Extract the (x, y) coordinate from the center of the cell holding the provided text.  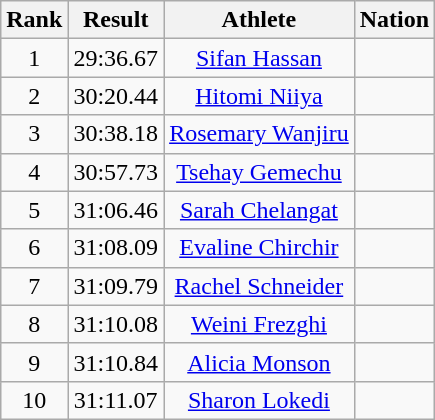
30:38.18 (116, 134)
9 (34, 362)
31:10.84 (116, 362)
8 (34, 324)
Sharon Lokedi (260, 400)
3 (34, 134)
Hitomi Niiya (260, 96)
30:57.73 (116, 172)
1 (34, 58)
4 (34, 172)
10 (34, 400)
5 (34, 210)
Rank (34, 20)
Result (116, 20)
Evaline Chirchir (260, 248)
31:09.79 (116, 286)
Athlete (260, 20)
Sifan Hassan (260, 58)
29:36.67 (116, 58)
7 (34, 286)
Alicia Monson (260, 362)
31:08.09 (116, 248)
Rachel Schneider (260, 286)
31:06.46 (116, 210)
31:10.08 (116, 324)
30:20.44 (116, 96)
Sarah Chelangat (260, 210)
Weini Frezghi (260, 324)
6 (34, 248)
2 (34, 96)
Rosemary Wanjiru (260, 134)
31:11.07 (116, 400)
Nation (394, 20)
Tsehay Gemechu (260, 172)
